Locate the cell with the specified text and output its [X, Y] center coordinate. 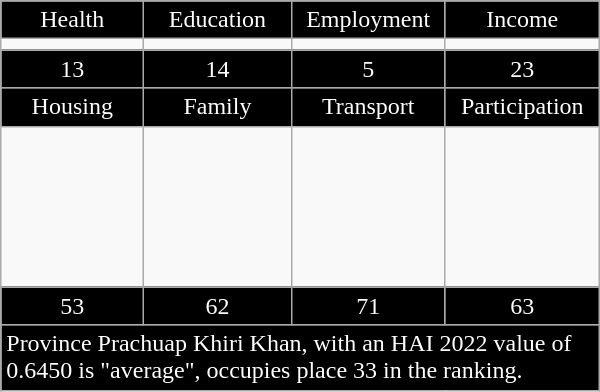
63 [522, 306]
Participation [522, 107]
53 [72, 306]
Housing [72, 107]
Income [522, 20]
71 [368, 306]
Health [72, 20]
Province Prachuap Khiri Khan, with an HAI 2022 value of 0.6450 is "average", occupies place 33 in the ranking. [300, 358]
13 [72, 69]
Transport [368, 107]
14 [218, 69]
62 [218, 306]
Education [218, 20]
23 [522, 69]
5 [368, 69]
Employment [368, 20]
Family [218, 107]
